Search for the cell housing the specified text and yield its (X, Y) center coordinate. 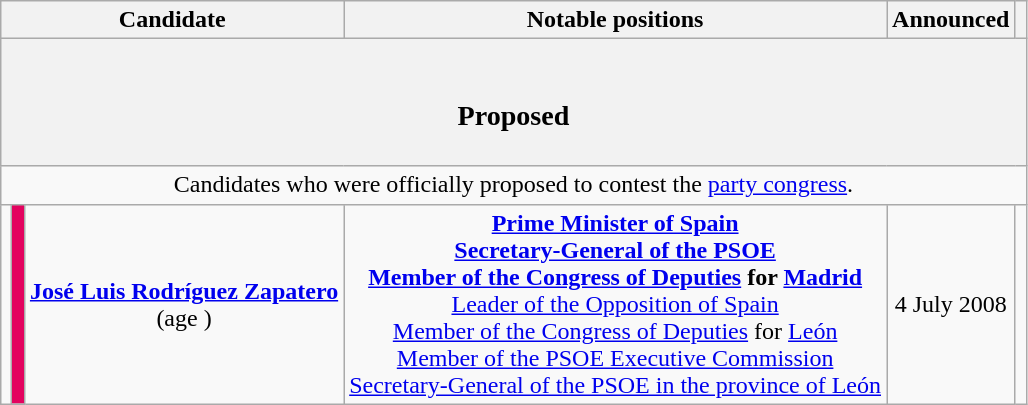
Candidate (172, 20)
Notable positions (616, 20)
José Luis Rodríguez Zapatero(age ) (184, 304)
Announced (951, 20)
Candidates who were officially proposed to contest the party congress. (514, 185)
Proposed (514, 102)
4 July 2008 (951, 304)
